Return the [X, Y] coordinate for the center point of the cell that contains the specified text.  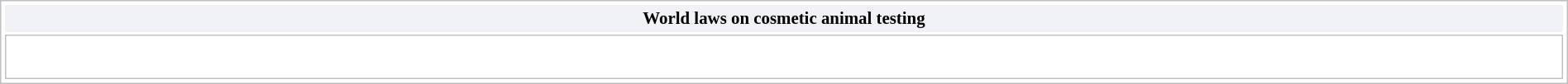
World laws on cosmetic animal testing [784, 18]
